For the text-containing cell, return its midpoint in (X, Y) coordinate format. 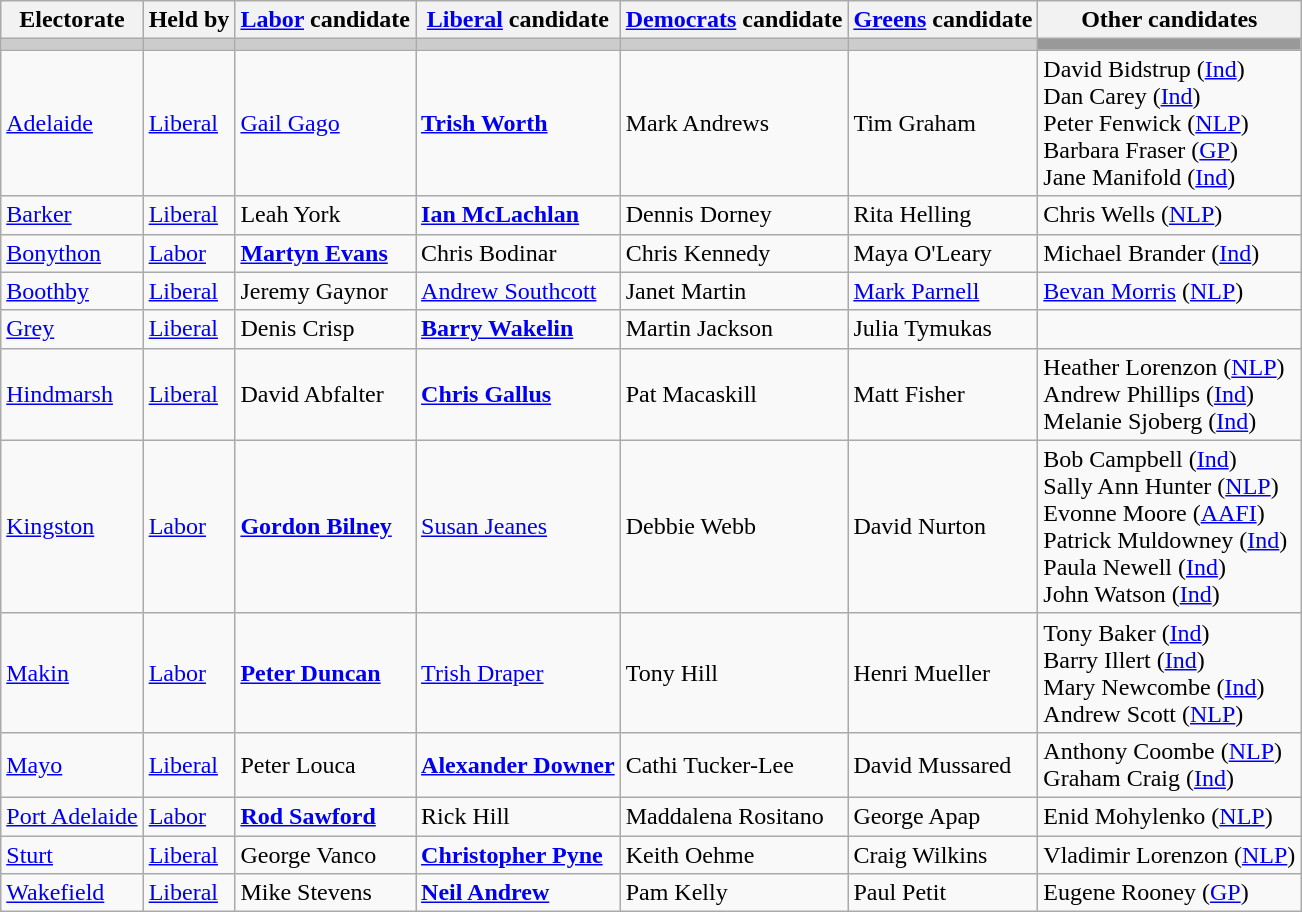
Pam Kelly (734, 893)
Anthony Coombe (NLP)Graham Craig (Ind) (1170, 764)
Ian McLachlan (518, 215)
Maya O'Leary (943, 253)
Matt Fisher (943, 394)
Denis Crisp (326, 329)
Chris Bodinar (518, 253)
Janet Martin (734, 291)
Cathi Tucker-Lee (734, 764)
Bevan Morris (NLP) (1170, 291)
Alexander Downer (518, 764)
Enid Mohylenko (NLP) (1170, 816)
Greens candidate (943, 20)
Keith Oehme (734, 855)
Bonython (72, 253)
Pat Macaskill (734, 394)
Makin (72, 672)
Kingston (72, 526)
Dennis Dorney (734, 215)
Henri Mueller (943, 672)
Rita Helling (943, 215)
Debbie Webb (734, 526)
Paul Petit (943, 893)
Held by (189, 20)
Maddalena Rositano (734, 816)
Chris Gallus (518, 394)
Adelaide (72, 123)
Neil Andrew (518, 893)
Other candidates (1170, 20)
Hindmarsh (72, 394)
Mark Parnell (943, 291)
Tony Baker (Ind)Barry Illert (Ind)Mary Newcombe (Ind)Andrew Scott (NLP) (1170, 672)
Vladimir Lorenzon (NLP) (1170, 855)
George Apap (943, 816)
Julia Tymukas (943, 329)
Mike Stevens (326, 893)
Jeremy Gaynor (326, 291)
Trish Draper (518, 672)
Martin Jackson (734, 329)
Grey (72, 329)
Trish Worth (518, 123)
George Vanco (326, 855)
Leah York (326, 215)
Barker (72, 215)
Mark Andrews (734, 123)
Tony Hill (734, 672)
Andrew Southcott (518, 291)
David Mussared (943, 764)
Michael Brander (Ind) (1170, 253)
Chris Wells (NLP) (1170, 215)
Boothby (72, 291)
Craig Wilkins (943, 855)
Barry Wakelin (518, 329)
Electorate (72, 20)
Martyn Evans (326, 253)
David Bidstrup (Ind)Dan Carey (Ind)Peter Fenwick (NLP)Barbara Fraser (GP)Jane Manifold (Ind) (1170, 123)
Labor candidate (326, 20)
Peter Louca (326, 764)
Port Adelaide (72, 816)
Democrats candidate (734, 20)
Gordon Bilney (326, 526)
Sturt (72, 855)
Heather Lorenzon (NLP)Andrew Phillips (Ind)Melanie Sjoberg (Ind) (1170, 394)
Gail Gago (326, 123)
Rod Sawford (326, 816)
Peter Duncan (326, 672)
David Nurton (943, 526)
Bob Campbell (Ind)Sally Ann Hunter (NLP)Evonne Moore (AAFI)Patrick Muldowney (Ind)Paula Newell (Ind)John Watson (Ind) (1170, 526)
Liberal candidate (518, 20)
Rick Hill (518, 816)
Christopher Pyne (518, 855)
Tim Graham (943, 123)
Mayo (72, 764)
Chris Kennedy (734, 253)
Eugene Rooney (GP) (1170, 893)
Wakefield (72, 893)
David Abfalter (326, 394)
Susan Jeanes (518, 526)
